Provide the (x, y) coordinate of the cell's center where the given text is located.  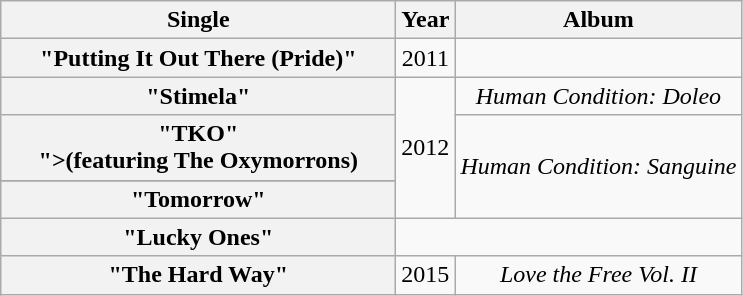
2011 (426, 58)
2015 (426, 275)
Human Condition: Sanguine (598, 166)
Love the Free Vol. II (598, 275)
"TKO"">(featuring The Oxymorrons) (198, 148)
Single (198, 20)
"Putting It Out There (Pride)" (198, 58)
Human Condition: Doleo (598, 96)
Year (426, 20)
"Tomorrow" (198, 199)
"Stimela" (198, 96)
Album (598, 20)
"The Hard Way" (198, 275)
2012 (426, 148)
"Lucky Ones" (198, 237)
